Return (X, Y) of the center of cell containing provided text 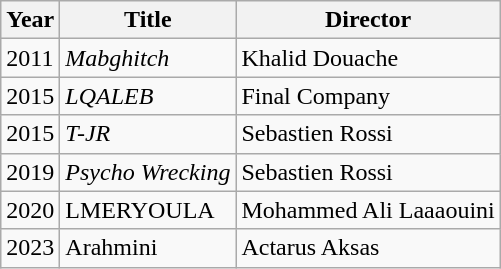
Khalid Douache (368, 58)
Year (30, 20)
2019 (30, 172)
2011 (30, 58)
Final Company (368, 96)
LQALEB (148, 96)
Mohammed Ali Laaaouini (368, 210)
Psycho Wrecking (148, 172)
2023 (30, 248)
LMERYOULA (148, 210)
Title (148, 20)
2020 (30, 210)
Director (368, 20)
Actarus Aksas (368, 248)
T-JR (148, 134)
Arahmini (148, 248)
Mabghitch (148, 58)
